Capture the cell that displays the provided text and extract its (x, y) central coordinate. 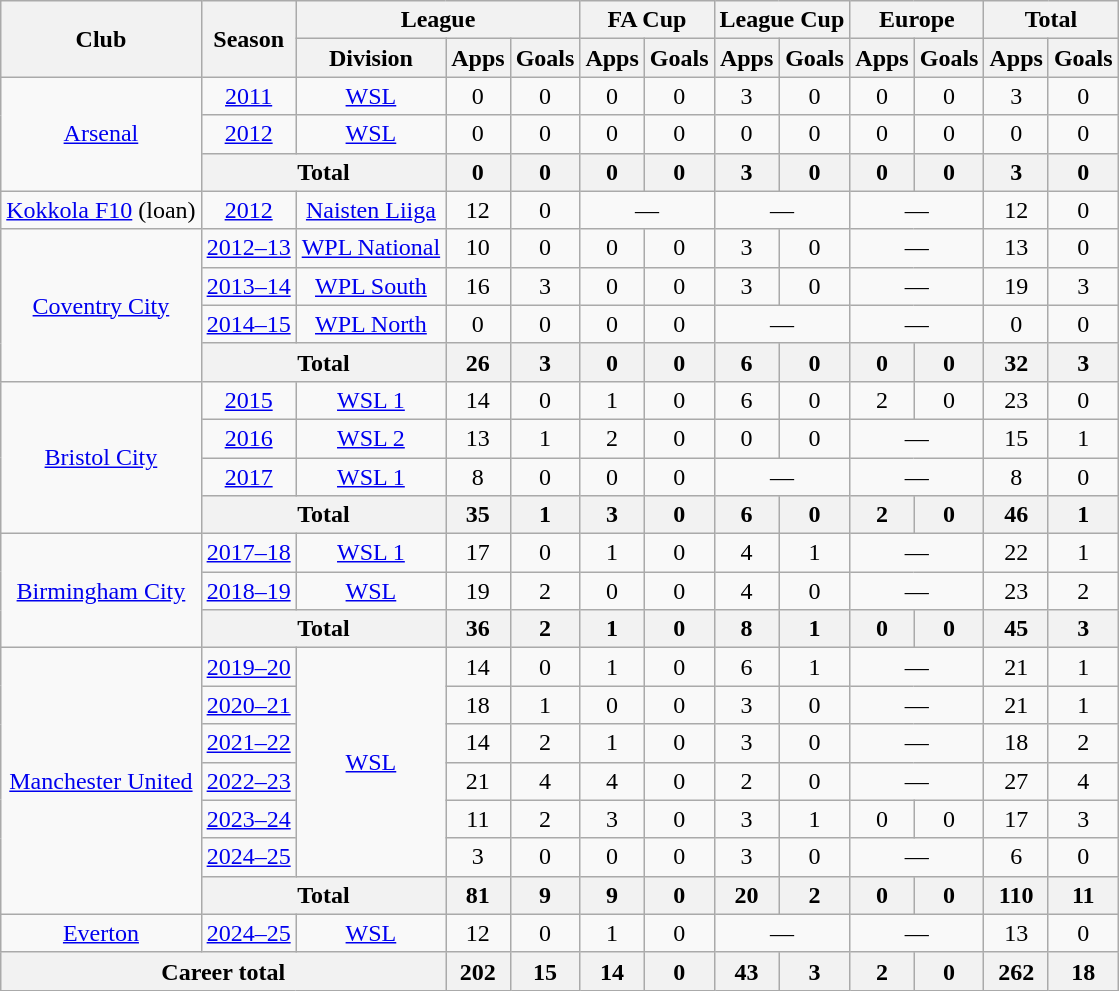
Arsenal (101, 134)
League (438, 20)
FA Cup (647, 20)
27 (1016, 781)
Manchester United (101, 781)
Naisten Liiga (370, 210)
45 (1016, 629)
Season (248, 39)
2021–22 (248, 743)
Career total (224, 971)
2020–21 (248, 705)
2019–20 (248, 667)
2017 (248, 477)
WPL South (370, 286)
20 (746, 895)
2015 (248, 400)
Birmingham City (101, 591)
WSL 2 (370, 438)
2017–18 (248, 553)
2023–24 (248, 819)
2016 (248, 438)
16 (478, 286)
22 (1016, 553)
262 (1016, 971)
2018–19 (248, 591)
Kokkola F10 (loan) (101, 210)
202 (478, 971)
2011 (248, 96)
2013–14 (248, 286)
2022–23 (248, 781)
Club (101, 39)
WPL National (370, 248)
26 (478, 362)
2012–13 (248, 248)
110 (1016, 895)
36 (478, 629)
Europe (917, 20)
2014–15 (248, 324)
League Cup (782, 20)
Division (370, 58)
10 (478, 248)
32 (1016, 362)
43 (746, 971)
WPL North (370, 324)
81 (478, 895)
Coventry City (101, 305)
Everton (101, 933)
Bristol City (101, 457)
46 (1016, 515)
35 (478, 515)
